Extract the (X, Y) coordinate from the center of the cell holding the provided text.  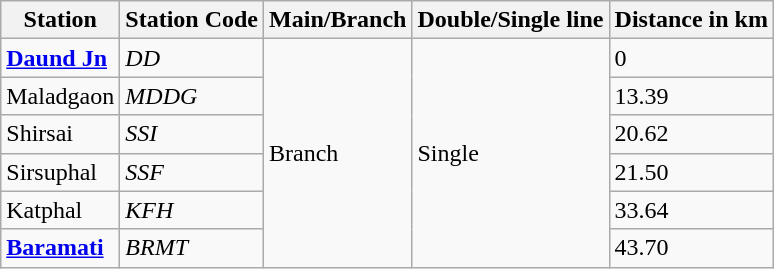
Main/Branch (338, 20)
0 (691, 58)
Baramati (60, 248)
Katphal (60, 210)
SSI (192, 134)
Station (60, 20)
Maladgaon (60, 96)
Shirsai (60, 134)
Double/Single line (510, 20)
Daund Jn (60, 58)
KFH (192, 210)
43.70 (691, 248)
Sirsuphal (60, 172)
DD (192, 58)
MDDG (192, 96)
Distance in km (691, 20)
20.62 (691, 134)
Branch (338, 153)
33.64 (691, 210)
Single (510, 153)
Station Code (192, 20)
SSF (192, 172)
21.50 (691, 172)
13.39 (691, 96)
BRMT (192, 248)
